Search for the cell housing the specified text and yield its [x, y] center coordinate. 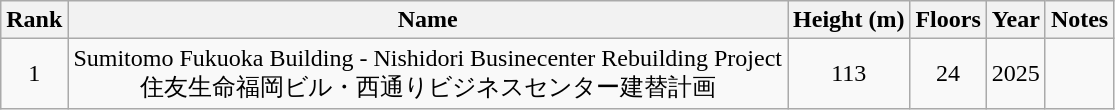
Year [1016, 20]
Notes [1079, 20]
Rank [34, 20]
2025 [1016, 74]
Floors [948, 20]
24 [948, 74]
113 [849, 74]
1 [34, 74]
Name [428, 20]
Sumitomo Fukuoka Building - Nishidori Businecenter Rebuilding Project住友生命福岡ビル・西通りビジネスセンター建替計画 [428, 74]
Height (m) [849, 20]
